Capture the cell that displays the provided text and extract its [X, Y] central coordinate. 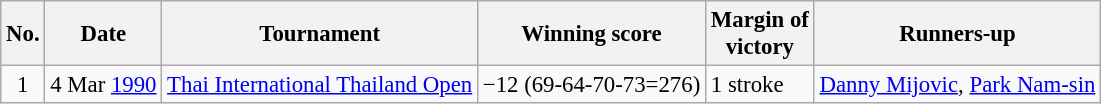
−12 (69-64-70-73=276) [592, 85]
1 stroke [760, 85]
Thai International Thailand Open [320, 85]
No. [23, 34]
4 Mar 1990 [104, 85]
Tournament [320, 34]
Danny Mijovic, Park Nam-sin [957, 85]
Runners-up [957, 34]
Date [104, 34]
1 [23, 85]
Winning score [592, 34]
Margin of victory [760, 34]
